Search for the cell housing the specified text and yield its [x, y] center coordinate. 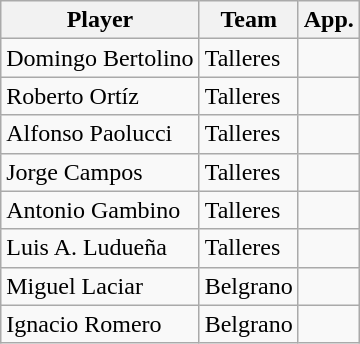
Antonio Gambino [100, 210]
Ignacio Romero [100, 324]
Team [248, 20]
Jorge Campos [100, 172]
Luis A. Ludueña [100, 248]
Alfonso Paolucci [100, 134]
App. [328, 20]
Player [100, 20]
Domingo Bertolino [100, 58]
Miguel Laciar [100, 286]
Roberto Ortíz [100, 96]
